Search for the cell housing the specified text and yield its (X, Y) center coordinate. 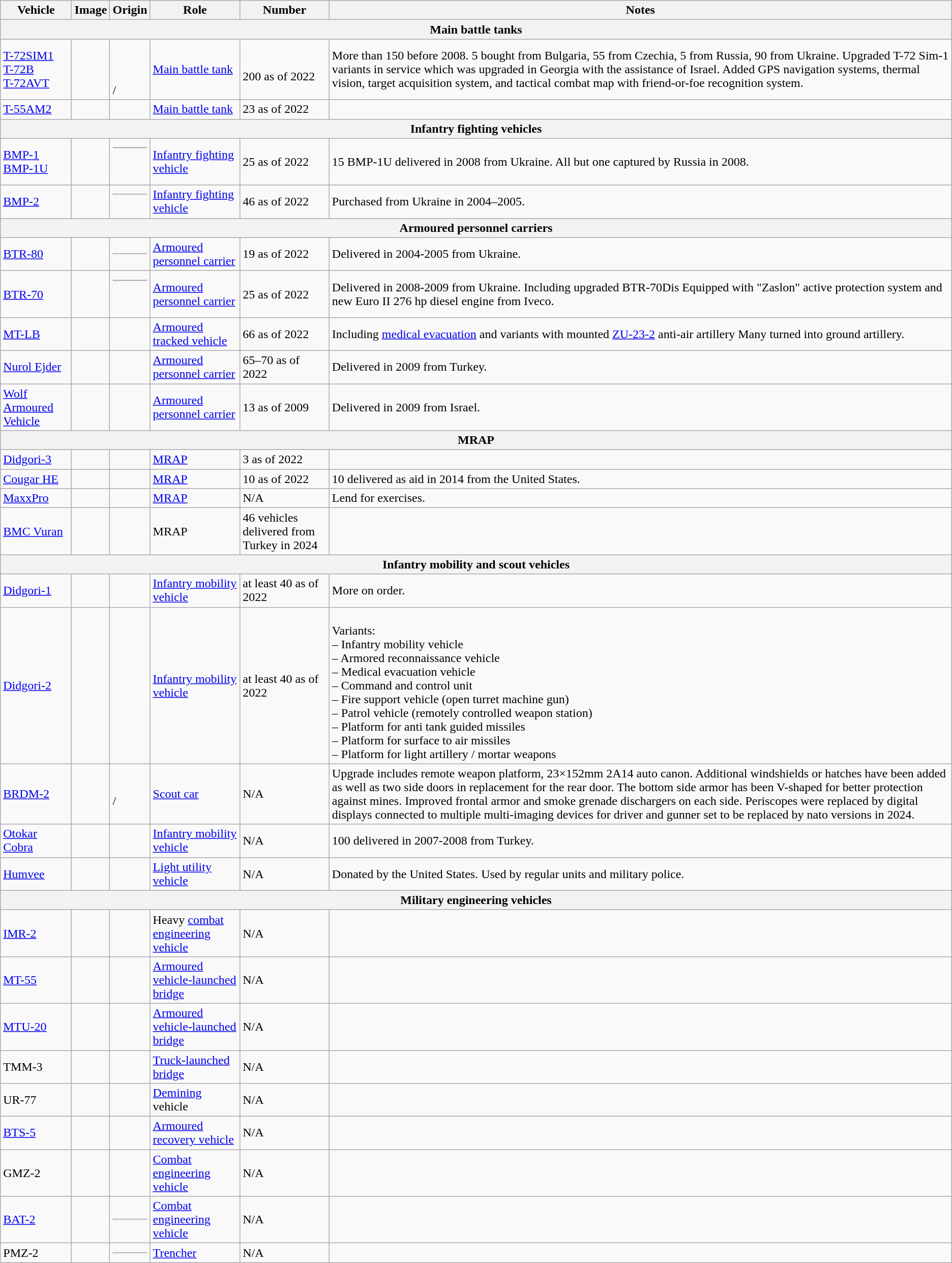
BMP-2 (36, 201)
BMP-1BMP-1U (36, 162)
Image (91, 10)
46 as of 2022 (285, 201)
Cougar HE (36, 479)
Military engineering vehicles (476, 900)
Delivered in 2009 from Israel. (640, 407)
BRDM-2 (36, 794)
BTS-5 (36, 1133)
MaxxPro (36, 498)
10 delivered as aid in 2014 from the United States. (640, 479)
Didgori-3 (36, 460)
Delivered in 2009 from Turkey. (640, 367)
PMZ-2 (36, 1253)
T-72SIM1T-72BT-72AVT (36, 69)
Truck-launched bridge (195, 1067)
46 vehicles delivered from Turkey in 2024 (285, 531)
Trencher (195, 1253)
200 as of 2022 (285, 69)
Infantry mobility and scout vehicles (476, 564)
Lend for exercises. (640, 498)
TMM-3 (36, 1067)
Number (285, 10)
Armoured recovery vehicle (195, 1133)
MT-55 (36, 980)
MT-LB (36, 334)
Humvee (36, 874)
Didgori-1 (36, 591)
Light utility vehicle (195, 874)
Armoured tracked vehicle (195, 334)
15 BMP-1U delivered in 2008 from Ukraine. All but one captured by Russia in 2008. (640, 162)
Scout car (195, 794)
Notes (640, 10)
Including medical evacuation and variants with mounted ZU-23-2 anti-air artillery Many turned into ground artillery. (640, 334)
Origin (130, 10)
T-55AM2 (36, 109)
UR-77 (36, 1100)
65–70 as of 2022 (285, 367)
Role (195, 10)
IMR-2 (36, 933)
19 as of 2022 (285, 254)
BMC Vuran (36, 531)
66 as of 2022 (285, 334)
Main battle tanks (476, 29)
Heavy combat engineering vehicle (195, 933)
MTU-20 (36, 1027)
100 delivered in 2007-2008 from Turkey. (640, 841)
BAT-2 (36, 1220)
Infantry fighting vehicles (476, 129)
Armoured personnel carriers (476, 228)
Vehicle (36, 10)
3 as of 2022 (285, 460)
23 as of 2022 (285, 109)
Purchased from Ukraine in 2004–2005. (640, 201)
Donated by the United States. Used by regular units and military police. (640, 874)
More on order. (640, 591)
Didgori-2 (36, 685)
Demining vehicle (195, 1100)
BTR-70 (36, 294)
Nurol Ejder (36, 367)
Wolf Armoured Vehicle (36, 407)
13 as of 2009 (285, 407)
Otokar Cobra (36, 841)
GMZ-2 (36, 1173)
Delivered in 2004-2005 from Ukraine. (640, 254)
BTR-80 (36, 254)
10 as of 2022 (285, 479)
